Scan for the cell matching the given text and deliver its (X, Y) coordinate at center. 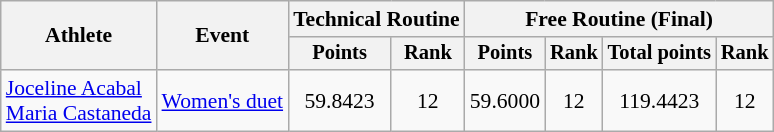
119.4423 (660, 100)
Total points (660, 54)
Free Routine (Final) (620, 19)
Event (223, 36)
Women's duet (223, 100)
59.6000 (505, 100)
59.8423 (340, 100)
Joceline AcabalMaria Castaneda (79, 100)
Athlete (79, 36)
Technical Routine (376, 19)
